Determine the (x, y) coordinate at the center of the cell enclosing the given text.  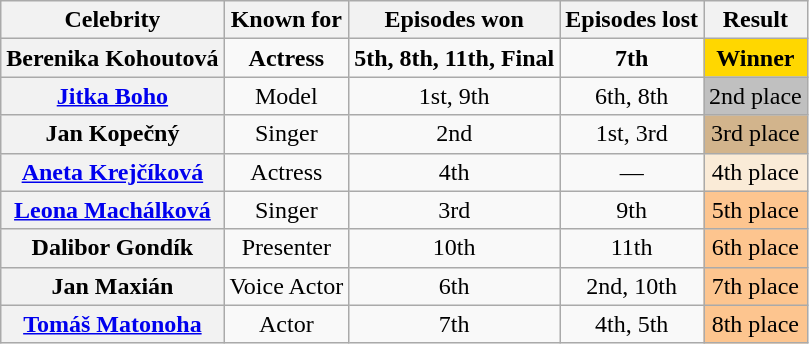
10th (454, 248)
1st, 9th (454, 96)
5th place (756, 210)
2nd place (756, 96)
Berenika Kohoutová (112, 58)
1st, 3rd (632, 134)
Model (286, 96)
4th (454, 172)
3rd place (756, 134)
Jan Maxián (112, 286)
2nd, 10th (632, 286)
Episodes won (454, 20)
6th place (756, 248)
5th, 8th, 11th, Final (454, 58)
Tomáš Matonoha (112, 324)
Celebrity (112, 20)
4th place (756, 172)
Winner (756, 58)
7th place (756, 286)
Jan Kopečný (112, 134)
Actor (286, 324)
9th (632, 210)
2nd (454, 134)
Dalibor Gondík (112, 248)
Voice Actor (286, 286)
8th place (756, 324)
4th, 5th (632, 324)
Leona Machálková (112, 210)
6th, 8th (632, 96)
Result (756, 20)
11th (632, 248)
Episodes lost (632, 20)
Presenter (286, 248)
6th (454, 286)
Known for (286, 20)
3rd (454, 210)
Aneta Krejčíková (112, 172)
Jitka Boho (112, 96)
— (632, 172)
